Search for the cell housing the specified text and yield its [x, y] center coordinate. 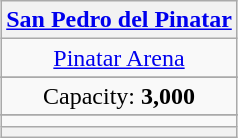
Capacity: 3,000 [120, 96]
San Pedro del Pinatar [120, 20]
Pinatar Arena [120, 58]
